Pinpoint the cell where the given text exists, returning its [X, Y] midpoint coordinate. 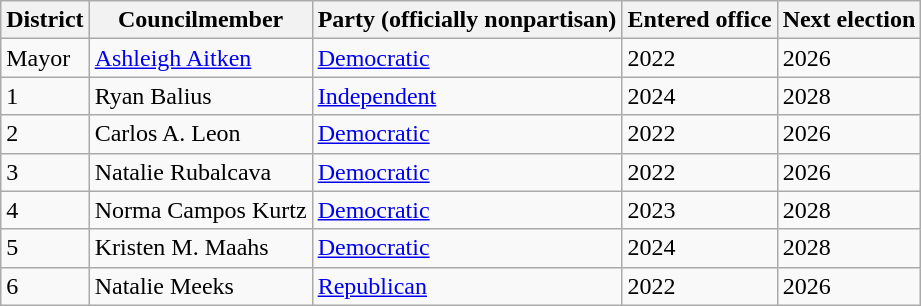
1 [45, 96]
Natalie Rubalcava [200, 172]
Party (officially nonpartisan) [467, 20]
6 [45, 286]
District [45, 20]
5 [45, 248]
Councilmember [200, 20]
Ryan Balius [200, 96]
Next election [849, 20]
Carlos A. Leon [200, 134]
2023 [700, 210]
Mayor [45, 58]
4 [45, 210]
Norma Campos Kurtz [200, 210]
3 [45, 172]
Kristen M. Maahs [200, 248]
Ashleigh Aitken [200, 58]
Natalie Meeks [200, 286]
Independent [467, 96]
Republican [467, 286]
Entered office [700, 20]
2 [45, 134]
